Determine the (x, y) coordinate at the center of the cell enclosing the given text.  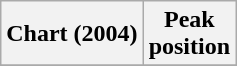
Peakposition (189, 34)
Chart (2004) (72, 34)
